Scan for the cell matching the given text and deliver its [x, y] coordinate at center. 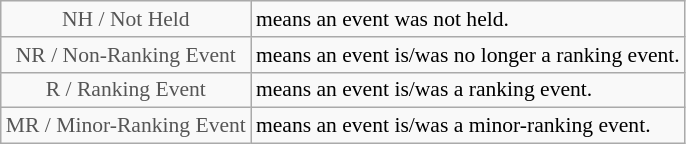
NH / Not Held [126, 19]
R / Ranking Event [126, 90]
NR / Non-Ranking Event [126, 55]
means an event was not held. [468, 19]
MR / Minor-Ranking Event [126, 126]
means an event is/was a ranking event. [468, 90]
means an event is/was no longer a ranking event. [468, 55]
means an event is/was a minor-ranking event. [468, 126]
